Return the (x, y) coordinate for the center point of the cell that contains the specified text.  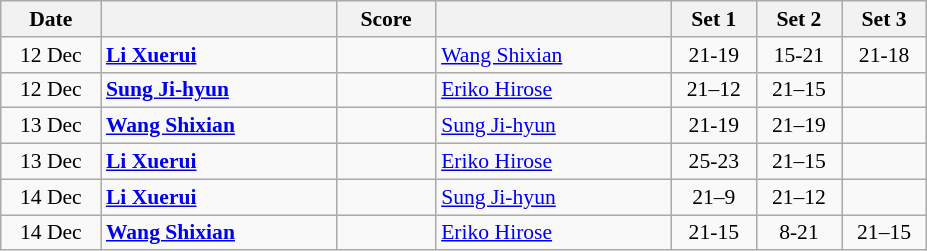
Set 3 (884, 19)
Date (51, 19)
21-15 (714, 233)
21–19 (798, 126)
15-21 (798, 55)
Set 2 (798, 19)
8-21 (798, 233)
Score (386, 19)
25-23 (714, 162)
Set 1 (714, 19)
21-18 (884, 55)
21–9 (714, 197)
